Return the (X, Y) coordinate for the center point of the cell that contains the specified text.  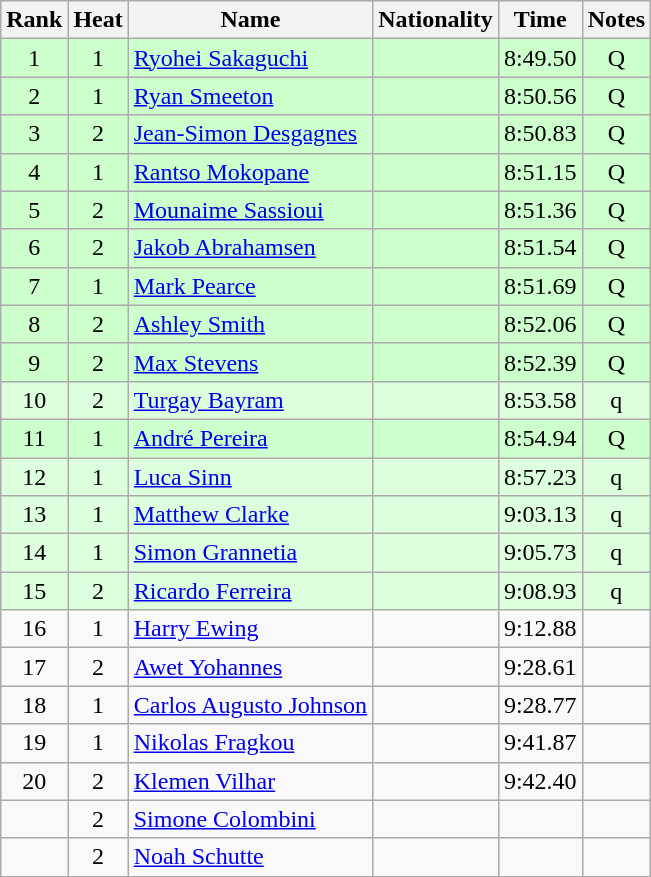
8:51.15 (540, 172)
Heat (98, 20)
8:52.39 (540, 362)
8:54.94 (540, 438)
3 (34, 134)
17 (34, 667)
Simone Colombini (250, 819)
10 (34, 400)
4 (34, 172)
Ryohei Sakaguchi (250, 58)
Turgay Bayram (250, 400)
9:08.93 (540, 591)
6 (34, 248)
8:50.56 (540, 96)
9 (34, 362)
Luca Sinn (250, 477)
9:41.87 (540, 743)
9:28.61 (540, 667)
Nationality (436, 20)
Rantso Mokopane (250, 172)
8:50.83 (540, 134)
Carlos Augusto Johnson (250, 705)
8:51.69 (540, 286)
Max Stevens (250, 362)
8:51.54 (540, 248)
15 (34, 591)
Mark Pearce (250, 286)
14 (34, 553)
Harry Ewing (250, 629)
9:42.40 (540, 781)
8 (34, 324)
Jakob Abrahamsen (250, 248)
8:52.06 (540, 324)
9:03.13 (540, 515)
9:28.77 (540, 705)
Awet Yohannes (250, 667)
Rank (34, 20)
Nikolas Fragkou (250, 743)
Ashley Smith (250, 324)
19 (34, 743)
Time (540, 20)
18 (34, 705)
Klemen Vilhar (250, 781)
Ryan Smeeton (250, 96)
12 (34, 477)
13 (34, 515)
Jean-Simon Desgagnes (250, 134)
André Pereira (250, 438)
7 (34, 286)
8:51.36 (540, 210)
Notes (616, 20)
Simon Grannetia (250, 553)
9:12.88 (540, 629)
Name (250, 20)
5 (34, 210)
Ricardo Ferreira (250, 591)
8:49.50 (540, 58)
16 (34, 629)
Matthew Clarke (250, 515)
8:53.58 (540, 400)
8:57.23 (540, 477)
11 (34, 438)
20 (34, 781)
9:05.73 (540, 553)
Mounaime Sassioui (250, 210)
Noah Schutte (250, 857)
